Detect which cell encompasses the target text, then output its [x, y] center coordinate. 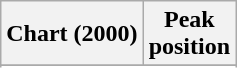
Peakposition [189, 34]
Chart (2000) [72, 34]
